Provide the [x, y] coordinate of the cell's center where the given text is located.  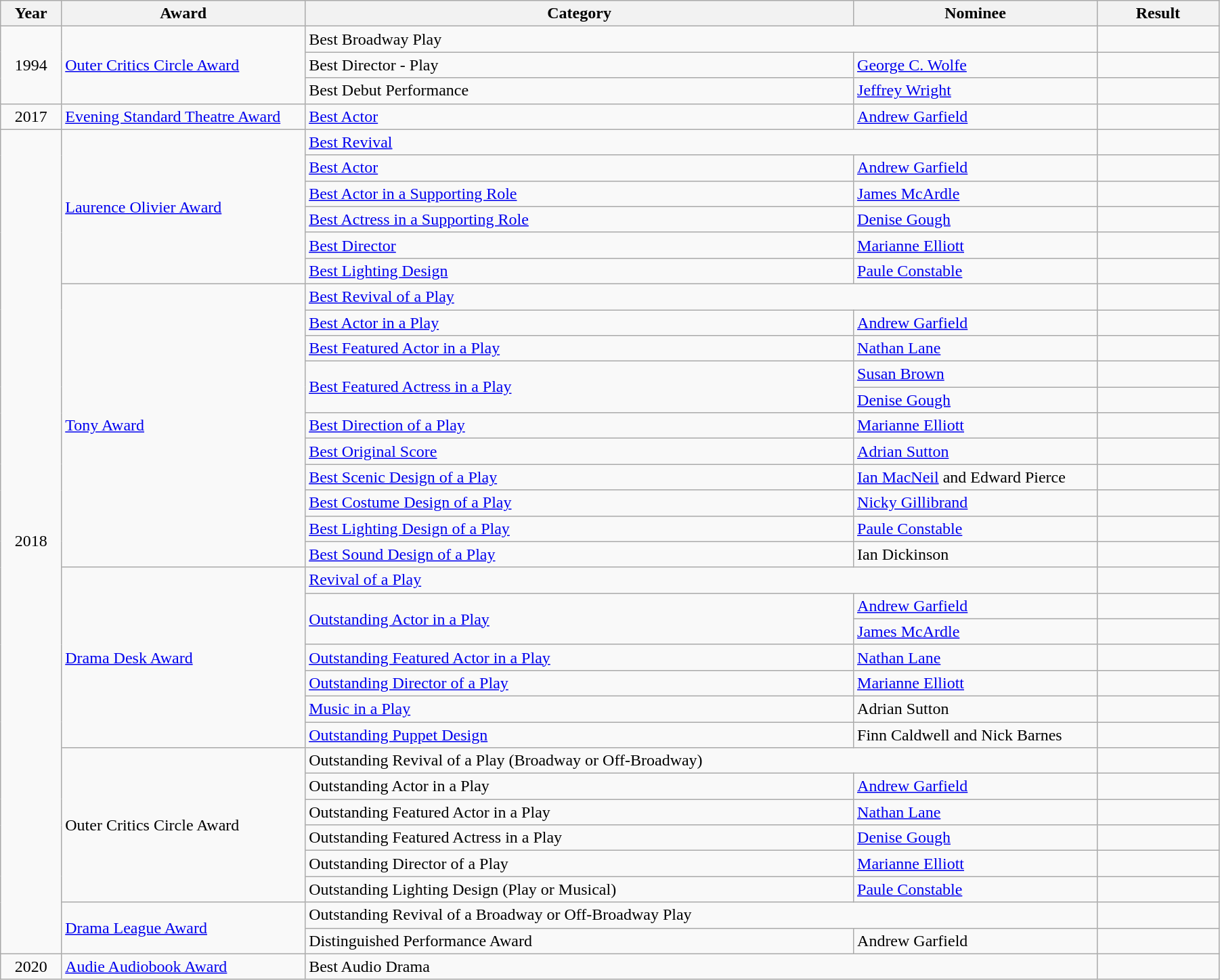
George C. Wolfe [976, 65]
Evening Standard Theatre Award [183, 116]
Best Actress in a Supporting Role [580, 219]
Best Broadway Play [701, 39]
Best Direction of a Play [580, 426]
Drama Desk Award [183, 657]
Best Director - Play [580, 65]
Laurence Olivier Award [183, 206]
Best Actor in a Supporting Role [580, 194]
Ian MacNeil and Edward Pierce [976, 477]
Outstanding Featured Actress in a Play [580, 838]
Best Costume Design of a Play [580, 503]
Category [580, 14]
Outstanding Revival of a Play (Broadway or Off-Broadway) [701, 761]
Tony Award [183, 425]
Best Featured Actor in a Play [580, 349]
Drama League Award [183, 928]
Outstanding Revival of a Broadway or Off-Broadway Play [701, 915]
Music in a Play [580, 709]
Best Revival [701, 142]
Jeffrey Wright [976, 91]
2017 [31, 116]
Best Audio Drama [701, 966]
Outstanding Puppet Design [580, 734]
Year [31, 14]
Best Lighting Design [580, 271]
Result [1158, 14]
2018 [31, 541]
Nominee [976, 14]
Best Scenic Design of a Play [580, 477]
Ian Dickinson [976, 554]
Outstanding Lighting Design (Play or Musical) [580, 889]
Nicky Gillibrand [976, 503]
Best Featured Actress in a Play [580, 387]
Best Revival of a Play [701, 296]
Best Director [580, 245]
Best Original Score [580, 451]
Susan Brown [976, 374]
Revival of a Play [701, 580]
Best Sound Design of a Play [580, 554]
Distinguished Performance Award [580, 941]
Award [183, 14]
1994 [31, 65]
Audie Audiobook Award [183, 966]
2020 [31, 966]
Finn Caldwell and Nick Barnes [976, 734]
Best Lighting Design of a Play [580, 529]
Best Actor in a Play [580, 323]
Best Debut Performance [580, 91]
